Return the (X, Y) coordinate for the center point of the cell that contains the specified text.  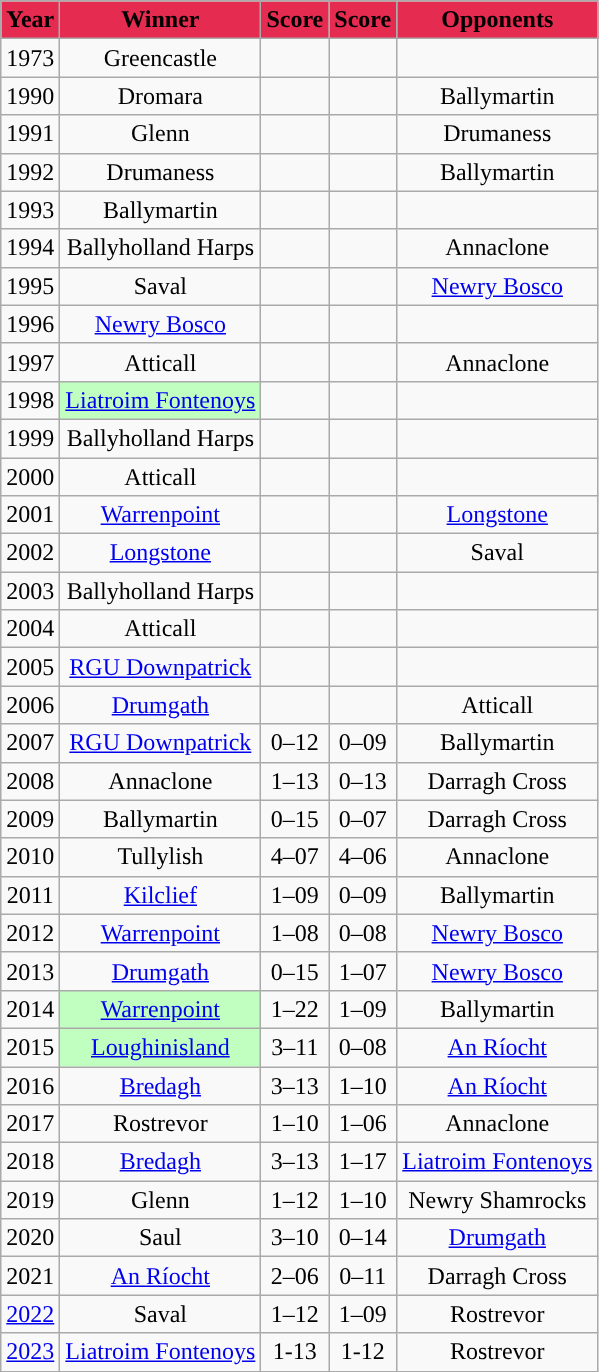
0–12 (295, 743)
2001 (30, 515)
2022 (30, 1314)
Tullylish (160, 857)
Loughinisland (160, 1047)
4–07 (295, 857)
1–13 (295, 781)
1995 (30, 286)
2007 (30, 743)
1993 (30, 210)
Newry Shamrocks (498, 1200)
2008 (30, 781)
3–11 (295, 1047)
0–11 (363, 1276)
2–06 (295, 1276)
0–13 (363, 781)
2006 (30, 705)
Dromara (160, 96)
1-12 (363, 1352)
Year (30, 20)
4–06 (363, 857)
Saul (160, 1238)
1991 (30, 134)
2009 (30, 819)
2023 (30, 1352)
2002 (30, 553)
2017 (30, 1124)
1-13 (295, 1352)
Greencastle (160, 58)
2004 (30, 629)
0–14 (363, 1238)
2020 (30, 1238)
2003 (30, 591)
1–17 (363, 1162)
3–10 (295, 1238)
2011 (30, 895)
Opponents (498, 20)
1973 (30, 58)
1992 (30, 172)
2012 (30, 933)
2019 (30, 1200)
2005 (30, 667)
1997 (30, 362)
1999 (30, 438)
2000 (30, 477)
1996 (30, 324)
2015 (30, 1047)
1–22 (295, 1009)
2014 (30, 1009)
1998 (30, 400)
Winner (160, 20)
Kilclief (160, 895)
2013 (30, 971)
2018 (30, 1162)
0–07 (363, 819)
1–07 (363, 971)
1994 (30, 248)
2010 (30, 857)
1–08 (295, 933)
2016 (30, 1085)
2021 (30, 1276)
1–06 (363, 1124)
1990 (30, 96)
